Locate the cell with the specified text and output its [x, y] center coordinate. 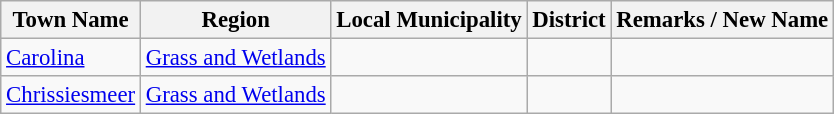
Local Municipality [429, 20]
Region [236, 20]
Town Name [71, 20]
Chrissiesmeer [71, 95]
Carolina [71, 58]
Remarks / New Name [722, 20]
District [569, 20]
